Return the (X, Y) coordinate for the center point of the cell that contains the specified text.  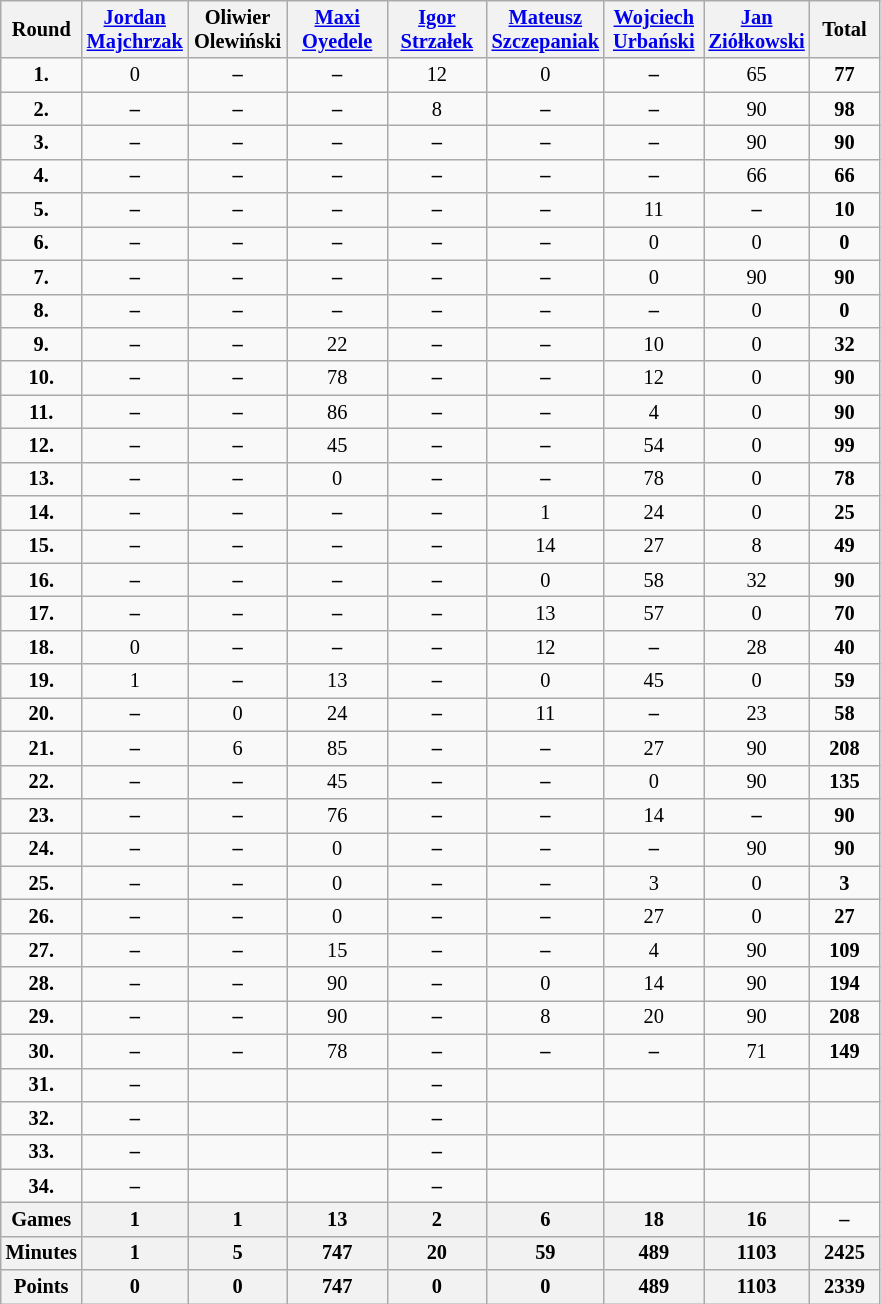
Jordan Majchrzak (135, 29)
Igor Strzałek (437, 29)
Wojciech Urbański (654, 29)
4. (42, 176)
2. (42, 109)
86 (337, 412)
Mateusz Szczepaniak (546, 29)
Minutes (42, 1253)
Oliwier Olewiński (238, 29)
18. (42, 647)
7. (42, 277)
109 (845, 950)
10. (42, 378)
65 (757, 75)
Round (42, 29)
28. (42, 984)
19. (42, 681)
34. (42, 1186)
2339 (845, 1287)
40 (845, 647)
135 (845, 782)
26. (42, 916)
149 (845, 1051)
2425 (845, 1253)
6. (42, 243)
3. (42, 142)
71 (757, 1051)
31. (42, 1085)
22. (42, 782)
5. (42, 210)
16 (757, 1219)
20. (42, 714)
Total (845, 29)
11. (42, 412)
Points (42, 1287)
2 (437, 1219)
14. (42, 513)
9. (42, 344)
28 (757, 647)
24. (42, 849)
77 (845, 75)
16. (42, 580)
17. (42, 613)
1. (42, 75)
49 (845, 546)
25. (42, 883)
99 (845, 445)
Maxi Oyedele (337, 29)
12. (42, 445)
27. (42, 950)
29. (42, 1017)
70 (845, 613)
33. (42, 1152)
98 (845, 109)
85 (337, 748)
5 (238, 1253)
8. (42, 311)
76 (337, 815)
15. (42, 546)
57 (654, 613)
13. (42, 479)
Jan Ziółkowski (757, 29)
22 (337, 344)
15 (337, 950)
30. (42, 1051)
23. (42, 815)
194 (845, 984)
23 (757, 714)
Games (42, 1219)
25 (845, 513)
32. (42, 1118)
54 (654, 445)
21. (42, 748)
18 (654, 1219)
